Pinpoint the cell where the given text exists, returning its (X, Y) midpoint coordinate. 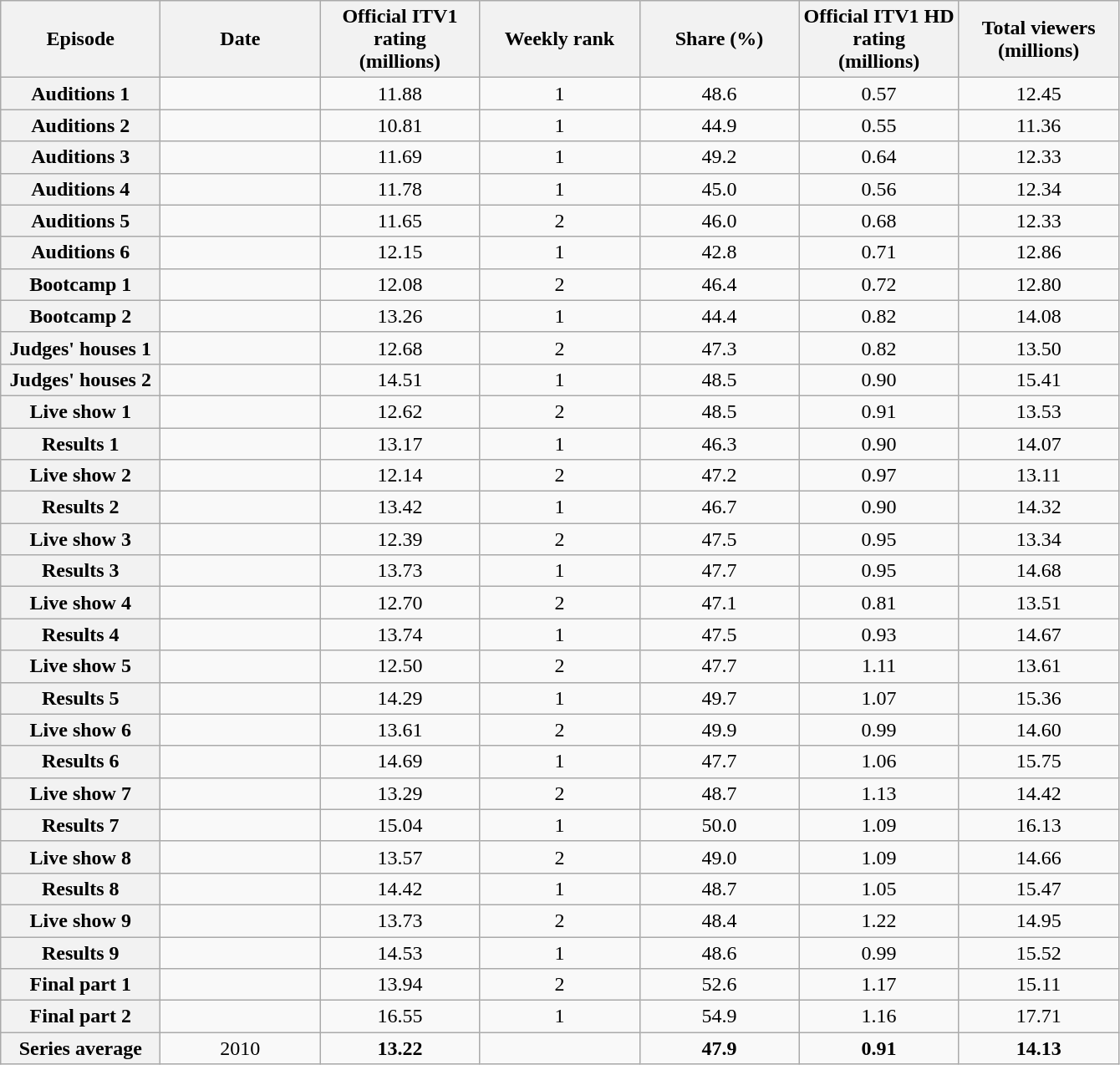
15.75 (1038, 762)
12.68 (400, 348)
Live show 7 (80, 793)
Live show 2 (80, 476)
49.2 (719, 157)
Results 3 (80, 571)
14.32 (1038, 507)
0.56 (879, 189)
46.7 (719, 507)
13.42 (400, 507)
17.71 (1038, 1017)
Results 2 (80, 507)
16.13 (1038, 825)
Bootcamp 2 (80, 316)
11.36 (1038, 125)
12.70 (400, 603)
1.16 (879, 1017)
1.06 (879, 762)
49.7 (719, 698)
49.0 (719, 857)
14.95 (1038, 920)
15.11 (1038, 985)
Series average (80, 1048)
13.17 (400, 444)
46.4 (719, 284)
1.05 (879, 889)
13.26 (400, 316)
13.74 (400, 634)
Final part 1 (80, 985)
13.53 (1038, 411)
Live show 6 (80, 730)
48.4 (719, 920)
10.81 (400, 125)
15.41 (1038, 380)
47.2 (719, 476)
Final part 2 (80, 1017)
12.80 (1038, 284)
46.3 (719, 444)
Live show 1 (80, 411)
14.66 (1038, 857)
14.60 (1038, 730)
12.62 (400, 411)
13.94 (400, 985)
Bootcamp 1 (80, 284)
0.93 (879, 634)
Total viewers (millions) (1038, 39)
0.71 (879, 252)
14.53 (400, 952)
1.07 (879, 698)
0.97 (879, 476)
13.29 (400, 793)
0.81 (879, 603)
Results 8 (80, 889)
Results 5 (80, 698)
Results 6 (80, 762)
Results 9 (80, 952)
12.34 (1038, 189)
0.57 (879, 94)
13.11 (1038, 476)
11.78 (400, 189)
0.68 (879, 221)
Judges' houses 2 (80, 380)
12.14 (400, 476)
1.13 (879, 793)
Auditions 6 (80, 252)
15.04 (400, 825)
11.69 (400, 157)
44.4 (719, 316)
Live show 9 (80, 920)
12.50 (400, 666)
15.36 (1038, 698)
16.55 (400, 1017)
Results 7 (80, 825)
14.51 (400, 380)
Official ITV1 HD rating (millions) (879, 39)
1.17 (879, 985)
14.08 (1038, 316)
14.69 (400, 762)
47.1 (719, 603)
Judges' houses 1 (80, 348)
12.86 (1038, 252)
12.39 (400, 539)
Results 1 (80, 444)
14.13 (1038, 1048)
42.8 (719, 252)
0.55 (879, 125)
Auditions 5 (80, 221)
Auditions 3 (80, 157)
Weekly rank (560, 39)
12.15 (400, 252)
13.57 (400, 857)
Live show 4 (80, 603)
15.52 (1038, 952)
14.67 (1038, 634)
Auditions 1 (80, 94)
0.72 (879, 284)
50.0 (719, 825)
49.9 (719, 730)
Live show 3 (80, 539)
Auditions 4 (80, 189)
13.51 (1038, 603)
12.45 (1038, 94)
Share (%) (719, 39)
45.0 (719, 189)
14.07 (1038, 444)
44.9 (719, 125)
11.88 (400, 94)
47.9 (719, 1048)
Live show 5 (80, 666)
Official ITV1 rating (millions) (400, 39)
15.47 (1038, 889)
14.29 (400, 698)
1.11 (879, 666)
1.22 (879, 920)
52.6 (719, 985)
12.08 (400, 284)
54.9 (719, 1017)
13.34 (1038, 539)
13.22 (400, 1048)
14.68 (1038, 571)
Live show 8 (80, 857)
2010 (241, 1048)
11.65 (400, 221)
46.0 (719, 221)
0.64 (879, 157)
47.3 (719, 348)
Auditions 2 (80, 125)
Date (241, 39)
Episode (80, 39)
13.50 (1038, 348)
Results 4 (80, 634)
